Identify which cell holds the provided text, then report its [X, Y] central coordinate. 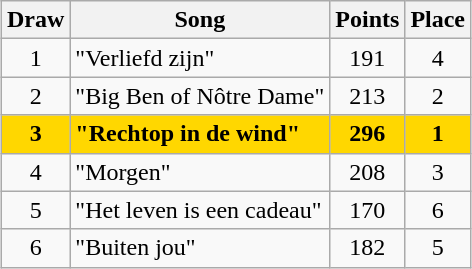
"Verliefd zijn" [200, 58]
Place [438, 20]
182 [368, 248]
191 [368, 58]
213 [368, 96]
Points [368, 20]
296 [368, 134]
Song [200, 20]
"Big Ben of Nôtre Dame" [200, 96]
170 [368, 210]
Draw [35, 20]
208 [368, 172]
"Rechtop in de wind" [200, 134]
"Morgen" [200, 172]
"Het leven is een cadeau" [200, 210]
"Buiten jou" [200, 248]
